Find where the given text appears and provide that cell's center as (x, y) coordinate. 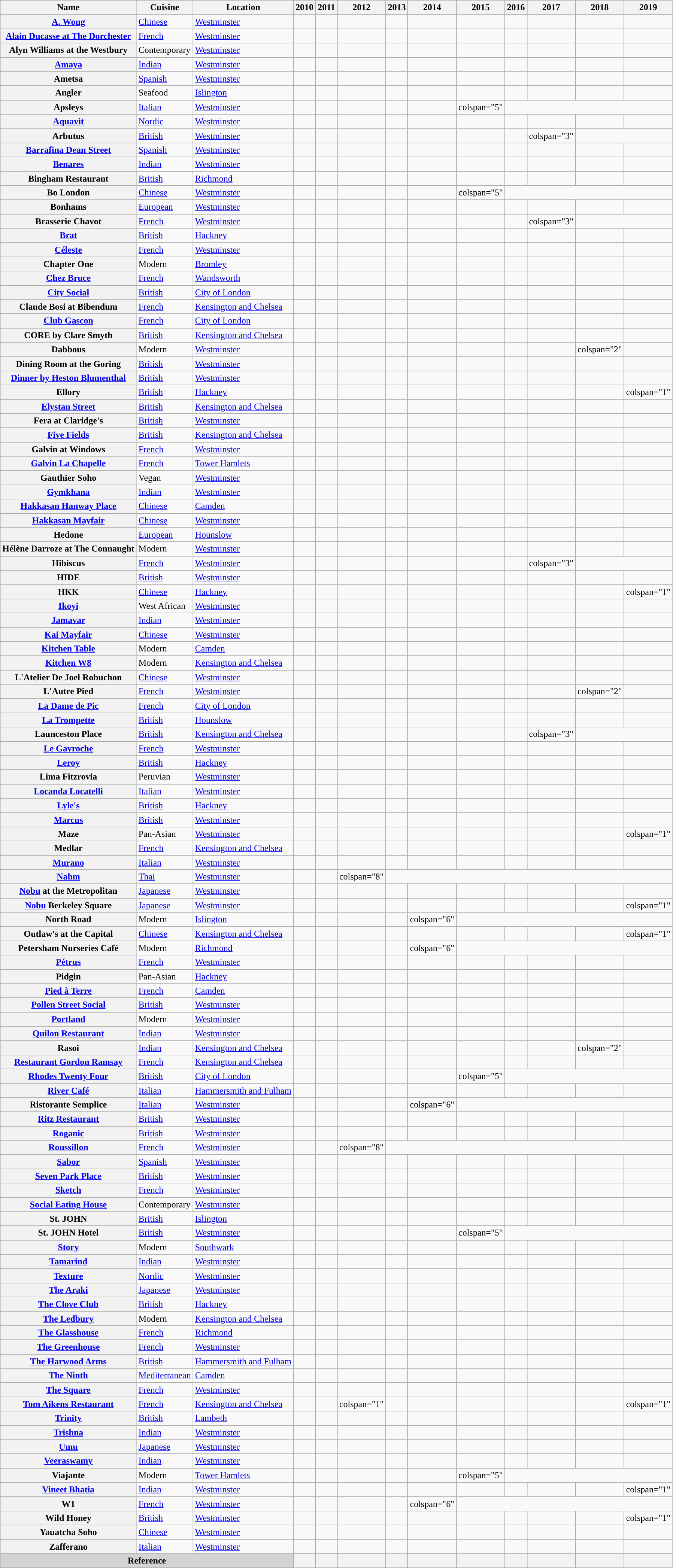
The Square (68, 1390)
Ametsa (68, 79)
Jamavar (68, 620)
Sabor (68, 1162)
Lyle's (68, 805)
Trinity (68, 1418)
Galvin at Windows (68, 449)
The Ledbury (68, 1318)
The Ninth (68, 1376)
Bonhams (68, 207)
Ellory (68, 392)
Chapter One (68, 264)
Sketch (68, 1190)
Pollen Street Social (68, 1005)
Quilon Restaurant (68, 1033)
Tom Aikens Restaurant (68, 1404)
The Glasshouse (68, 1333)
A. Wong (68, 22)
Barrafina Dean Street (68, 150)
Pidgin (68, 976)
La Trompette (68, 720)
Thai (165, 877)
Claude Bosi at Bibendum (68, 307)
Medlar (68, 848)
Trishna (68, 1432)
Elystan Street (68, 406)
Fera at Claridge's (68, 421)
2019 (648, 7)
Hakkasan Mayfair (68, 520)
The Clove Club (68, 1304)
HIDE (68, 577)
North Road (68, 920)
Yauatcha Soho (68, 1532)
2017 (551, 7)
Kai Mayfair (68, 635)
Nobu at the Metropolitan (68, 891)
Wild Honey (68, 1518)
HKK (68, 592)
Alain Ducasse at The Dorchester (68, 36)
Launceston Place (68, 734)
CORE by Clare Smyth (68, 335)
2014 (432, 7)
The Greenhouse (68, 1347)
Umu (68, 1447)
2018 (600, 7)
Galvin La Chapelle (68, 464)
Rhodes Twenty Four (68, 1076)
Maze (68, 834)
Marcus (68, 820)
Dining Room at the Goring (68, 364)
West African (165, 606)
Rasoi (68, 1048)
Locanda Locatelli (68, 791)
Nahm (68, 877)
Lima Fitzrovia (68, 777)
Brasserie Chavot (68, 221)
Viajante (68, 1475)
Hedone (68, 535)
Dinner by Heston Blumenthal (68, 378)
Bo London (68, 193)
Dabbous (68, 349)
Lambeth (243, 1418)
Gymkhana (68, 492)
Pied à Terre (68, 991)
L'Autre Pied (68, 692)
2012 (361, 7)
Outlaw's at the Capital (68, 934)
Vineet Bhatia (68, 1489)
Reference (147, 1561)
Céleste (68, 250)
2010 (305, 7)
Chez Bruce (68, 278)
St. JOHN (68, 1219)
Zafferano (68, 1547)
Amaya (68, 64)
Seven Park Place (68, 1176)
Mediterranean (165, 1376)
Bingham Restaurant (68, 179)
Ristorante Semplice (68, 1105)
Alyn Williams at the Westbury (68, 50)
W1 (68, 1504)
Le Gavroche (68, 748)
Restaurant Gordon Ramsay (68, 1062)
Southwark (243, 1247)
Tamarind (68, 1261)
Leroy (68, 763)
Peruvian (165, 777)
Benares (68, 164)
Name (68, 7)
Bromley (243, 264)
Nobu Berkeley Square (68, 905)
Aquavit (68, 121)
Brat (68, 235)
Ritz Restaurant (68, 1119)
Roussillon (68, 1148)
2015 (481, 7)
Story (68, 1247)
Club Gascon (68, 321)
Murano (68, 862)
Texture (68, 1276)
St. JOHN Hotel (68, 1233)
Cuisine (165, 7)
2013 (397, 7)
River Café (68, 1091)
Roganic (68, 1133)
Angler (68, 93)
Apsleys (68, 107)
Location (243, 7)
Kitchen W8 (68, 663)
La Dame de Pic (68, 706)
Vegan (165, 478)
Hélène Darroze at The Connaught (68, 549)
2011 (327, 7)
Hibiscus (68, 563)
L'Atelier De Joel Robuchon (68, 677)
2016 (516, 7)
Seafood (165, 93)
Wandsworth (243, 278)
Five Fields (68, 435)
Hakkasan Hanway Place (68, 506)
Social Eating House (68, 1204)
Veeraswamy (68, 1461)
Petersham Nurseries Café (68, 948)
Pétrus (68, 962)
Arbutus (68, 136)
The Araki (68, 1290)
Portland (68, 1019)
Gauthier Soho (68, 478)
City Social (68, 292)
Kitchen Table (68, 649)
The Harwood Arms (68, 1361)
Ikoyi (68, 606)
